Extract the [X, Y] coordinate from the center of the cell holding the provided text.  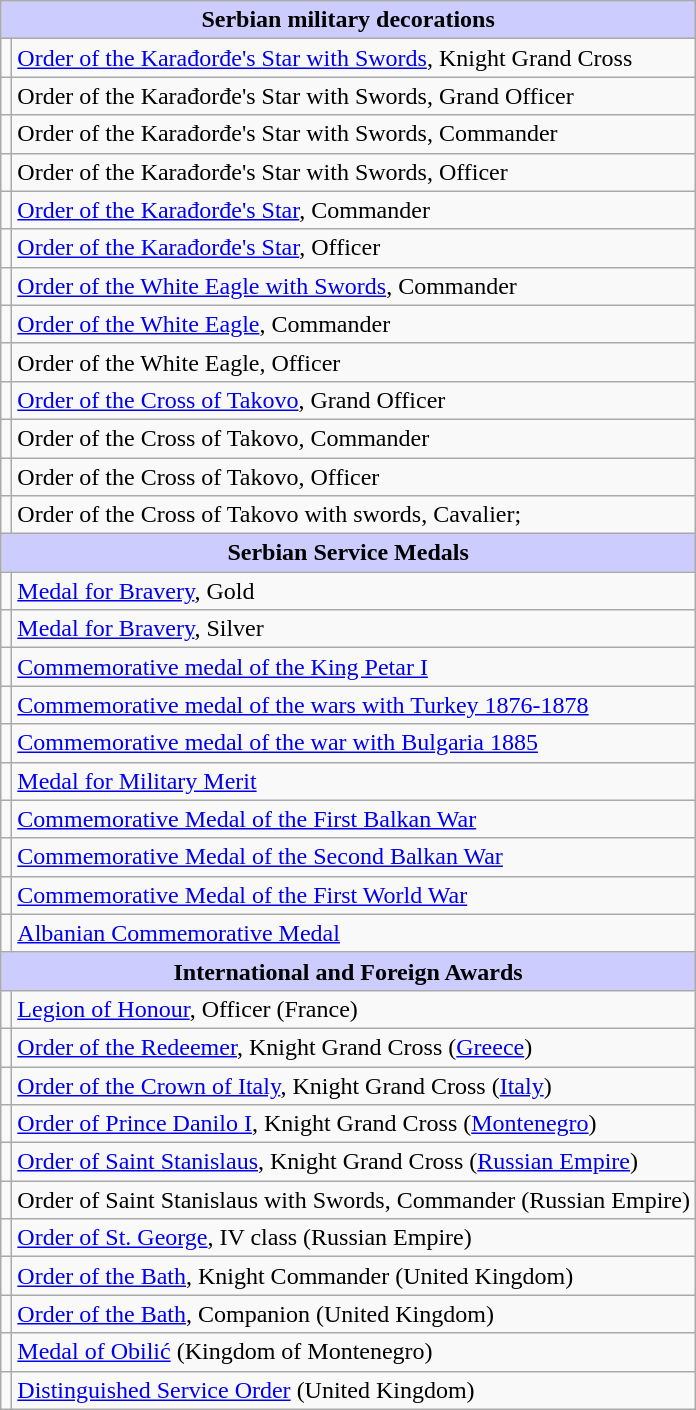
Order of the White Eagle, Commander [354, 324]
Commemorative medal of the war with Bulgaria 1885 [354, 743]
Order of the White Eagle, Officer [354, 362]
International and Foreign Awards [348, 971]
Commemorative medal of the King Petar I [354, 667]
Order of the Karađorđe's Star with Swords, Officer [354, 172]
Order of Saint Stanislaus, Knight Grand Cross (Russian Empire) [354, 1162]
Order of the Karađorđe's Star, Officer [354, 248]
Medal of Obilić (Kingdom of Montenegro) [354, 1352]
Order of the Karađorđe's Star with Swords, Grand Officer [354, 96]
Order of the Karađorđe's Star with Swords, Commander [354, 134]
Medal for Military Merit [354, 781]
Albanian Commemorative Medal [354, 933]
Order of the Redeemer, Knight Grand Cross (Greece) [354, 1047]
Order of the Karađorđe's Star with Swords, Knight Grand Cross [354, 58]
Serbian Service Medals [348, 553]
Legion of Honour, Officer (France) [354, 1009]
Medal for Bravery, Gold [354, 591]
Order of Saint Stanislaus with Swords, Commander (Russian Empire) [354, 1200]
Commemorative Medal of the First World War [354, 895]
Order of St. George, IV class (Russian Empire) [354, 1238]
Order of the Cross of Takovo with swords, Cavalier; [354, 515]
Commemorative Medal of the First Balkan War [354, 819]
Medal for Bravery, Silver [354, 629]
Order of the Bath, Knight Commander (United Kingdom) [354, 1276]
Order of the Cross of Takovo, Grand Officer [354, 400]
Order of the Karađorđe's Star, Commander [354, 210]
Serbian military decorations [348, 20]
Order of the Cross of Takovo, Commander [354, 438]
Order of the Cross of Takovo, Officer [354, 477]
Order of the Crown of Italy, Knight Grand Cross (Italy) [354, 1085]
Commemorative Medal of the Second Balkan War [354, 857]
Order of Prince Danilo I, Knight Grand Cross (Montenegro) [354, 1124]
Commemorative medal of the wars with Turkey 1876-1878 [354, 705]
Order of the Bath, Companion (United Kingdom) [354, 1314]
Distinguished Service Order (United Kingdom) [354, 1390]
Order of the White Eagle with Swords, Commander [354, 286]
